Capture the cell that displays the provided text and extract its [X, Y] central coordinate. 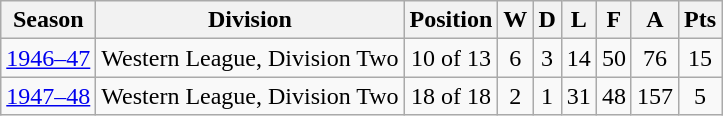
Position [451, 20]
2 [516, 96]
14 [578, 58]
31 [578, 96]
A [654, 20]
10 of 13 [451, 58]
1946–47 [48, 58]
5 [700, 96]
Pts [700, 20]
Division [250, 20]
157 [654, 96]
76 [654, 58]
F [614, 20]
D [547, 20]
1947–48 [48, 96]
1 [547, 96]
6 [516, 58]
Season [48, 20]
15 [700, 58]
48 [614, 96]
L [578, 20]
3 [547, 58]
18 of 18 [451, 96]
50 [614, 58]
W [516, 20]
